Detect which cell encompasses the target text, then output its (x, y) center coordinate. 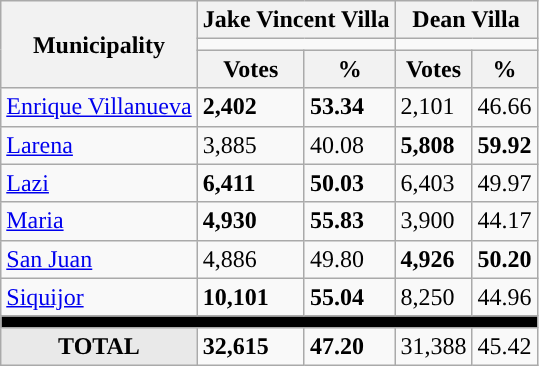
47.20 (350, 346)
49.97 (504, 183)
44.96 (504, 297)
Siquijor (99, 297)
Larena (99, 145)
Enrique Villanueva (99, 107)
Jake Vincent Villa (296, 20)
50.20 (504, 259)
Municipality (99, 44)
4,930 (250, 221)
31,388 (434, 346)
Lazi (99, 183)
44.17 (504, 221)
46.66 (504, 107)
3,900 (434, 221)
6,411 (250, 183)
3,885 (250, 145)
TOTAL (99, 346)
4,926 (434, 259)
32,615 (250, 346)
10,101 (250, 297)
49.80 (350, 259)
5,808 (434, 145)
53.34 (350, 107)
55.04 (350, 297)
45.42 (504, 346)
55.83 (350, 221)
2,402 (250, 107)
59.92 (504, 145)
8,250 (434, 297)
40.08 (350, 145)
4,886 (250, 259)
Dean Villa (466, 20)
6,403 (434, 183)
San Juan (99, 259)
50.03 (350, 183)
Maria (99, 221)
2,101 (434, 107)
